Return the [x, y] coordinate for the center point of the cell that contains the specified text.  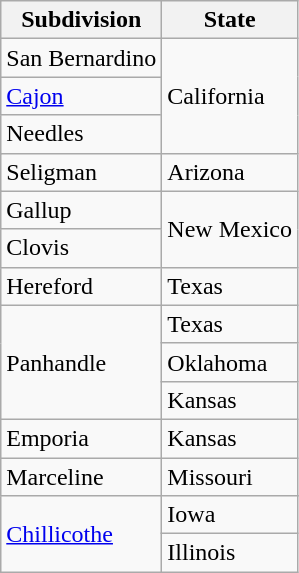
Needles [82, 134]
California [230, 96]
Chillicothe [82, 534]
Gallup [82, 210]
New Mexico [230, 229]
Hereford [82, 286]
Panhandle [82, 362]
San Bernardino [82, 58]
Subdivision [82, 20]
Seligman [82, 172]
Missouri [230, 477]
State [230, 20]
Clovis [82, 248]
Oklahoma [230, 362]
Iowa [230, 515]
Emporia [82, 438]
Cajon [82, 96]
Arizona [230, 172]
Marceline [82, 477]
Illinois [230, 553]
